Determine the (x, y) coordinate at the center of the cell enclosing the given text.  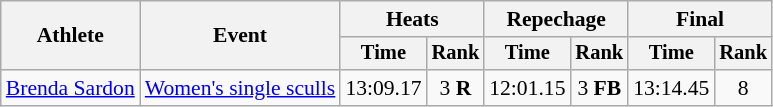
Final (700, 19)
13:09.17 (383, 88)
13:14.45 (671, 88)
Event (240, 36)
3 FB (600, 88)
Heats (412, 19)
8 (743, 88)
Repechage (556, 19)
Women's single sculls (240, 88)
Brenda Sardon (70, 88)
Athlete (70, 36)
3 R (456, 88)
12:01.15 (527, 88)
